Return (x, y) of the center of cell containing provided text 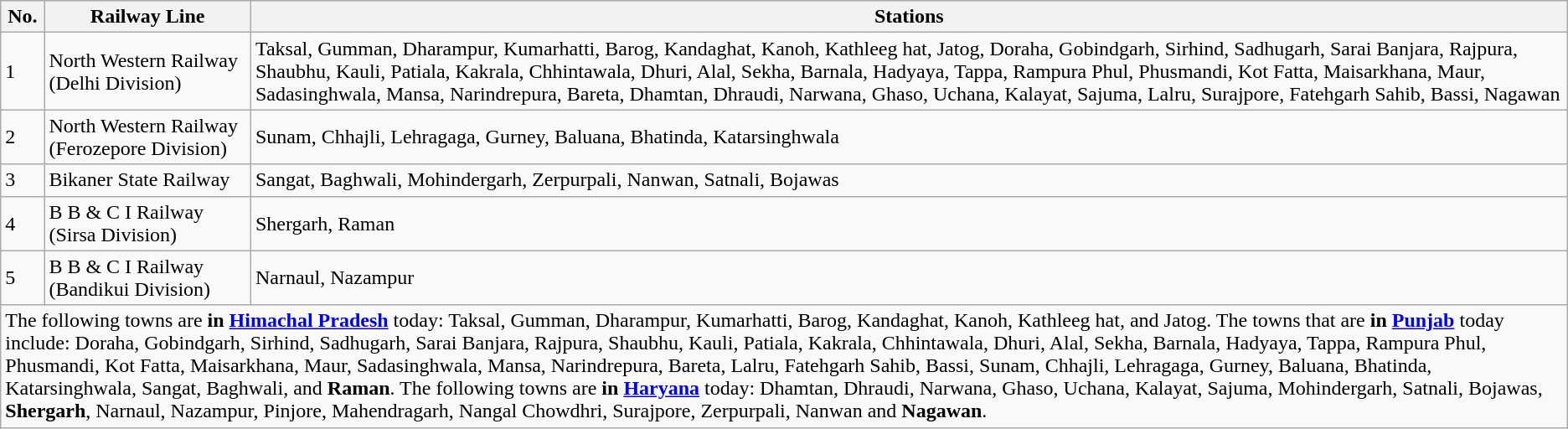
B B & C I Railway (Sirsa Division) (147, 223)
Railway Line (147, 17)
4 (23, 223)
1 (23, 71)
2 (23, 137)
Stations (909, 17)
North Western Railway (Ferozepore Division) (147, 137)
Narnaul, Nazampur (909, 278)
Bikaner State Railway (147, 180)
B B & C I Railway (Bandikui Division) (147, 278)
5 (23, 278)
Shergarh, Raman (909, 223)
Sangat, Baghwali, Mohindergarh, Zerpurpali, Nanwan, Satnali, Bojawas (909, 180)
No. (23, 17)
Sunam, Chhajli, Lehragaga, Gurney, Baluana, Bhatinda, Katarsinghwala (909, 137)
3 (23, 180)
North Western Railway (Delhi Division) (147, 71)
